Pinpoint the cell where the given text exists, returning its [x, y] midpoint coordinate. 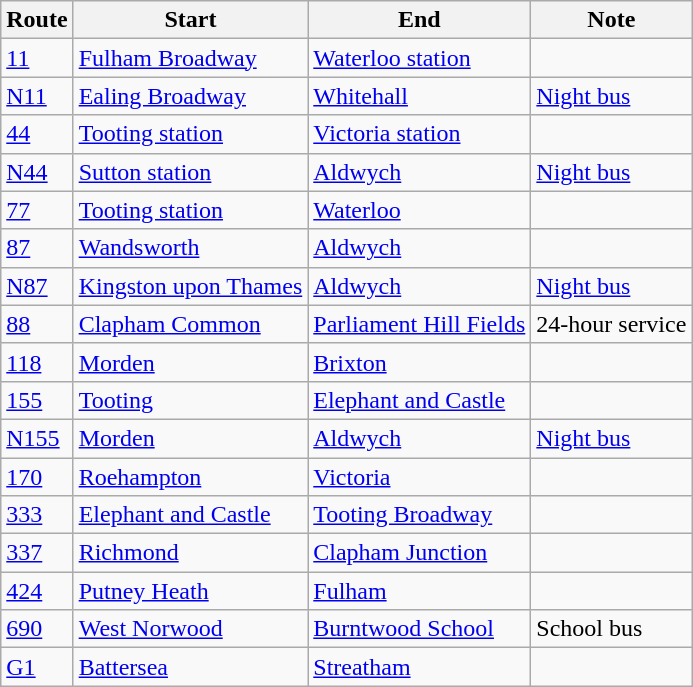
Richmond [190, 553]
Burntwood School [420, 629]
690 [37, 629]
Kingston upon Thames [190, 286]
Route [37, 20]
Brixton [420, 362]
24-hour service [612, 324]
Fulham [420, 591]
11 [37, 58]
Fulham Broadway [190, 58]
Parliament Hill Fields [420, 324]
118 [37, 362]
424 [37, 591]
School bus [612, 629]
G1 [37, 667]
77 [37, 210]
N87 [37, 286]
44 [37, 134]
Start [190, 20]
Victoria station [420, 134]
Sutton station [190, 172]
N44 [37, 172]
333 [37, 515]
87 [37, 248]
N155 [37, 438]
Streatham [420, 667]
155 [37, 400]
Roehampton [190, 477]
N11 [37, 96]
West Norwood [190, 629]
Battersea [190, 667]
Waterloo [420, 210]
337 [37, 553]
Wandsworth [190, 248]
Putney Heath [190, 591]
Ealing Broadway [190, 96]
Tooting [190, 400]
Note [612, 20]
170 [37, 477]
Tooting Broadway [420, 515]
Whitehall [420, 96]
End [420, 20]
Clapham Junction [420, 553]
88 [37, 324]
Victoria [420, 477]
Waterloo station [420, 58]
Clapham Common [190, 324]
